Identify which cell holds the provided text, then report its [x, y] central coordinate. 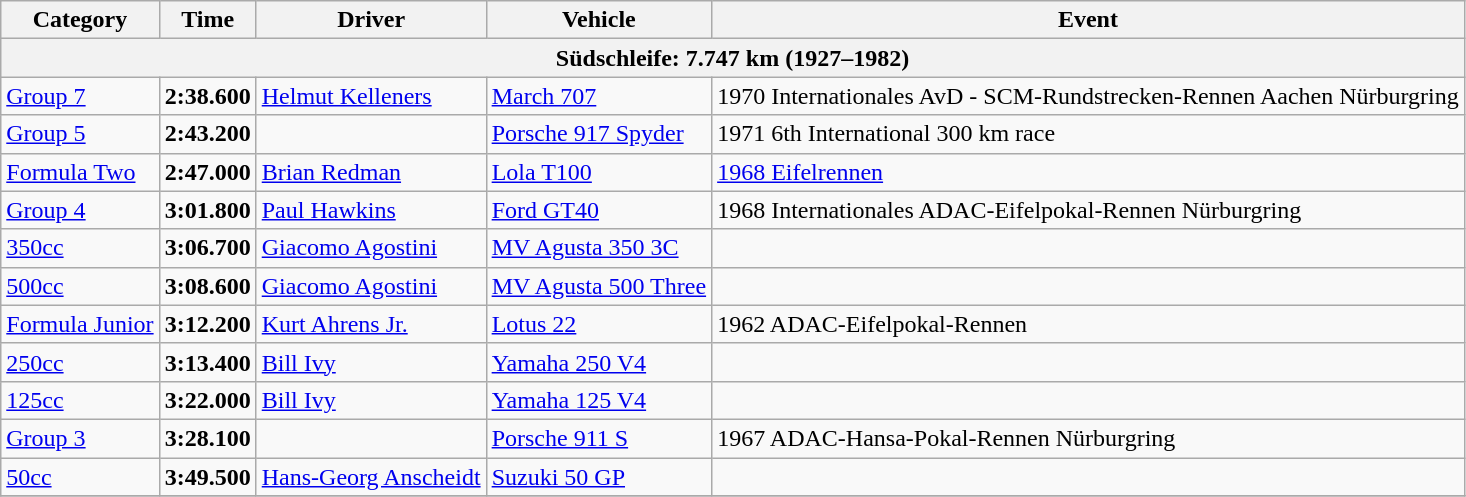
Porsche 917 Spyder [598, 134]
Brian Redman [371, 172]
Group 5 [80, 134]
Category [80, 20]
Lotus 22 [598, 324]
50cc [80, 477]
3:12.200 [208, 324]
Group 4 [80, 210]
Formula Two [80, 172]
Porsche 911 S [598, 438]
1971 6th International 300 km race [1088, 134]
1968 Internationales ADAC-Eifelpokal-Rennen Nürburgring [1088, 210]
3:08.600 [208, 286]
Südschleife: 7.747 km (1927–1982) [733, 58]
1970 Internationales AvD - SCM-Rundstrecken-Rennen Aachen Nürburgring [1088, 96]
Suzuki 50 GP [598, 477]
Vehicle [598, 20]
Time [208, 20]
500cc [80, 286]
March 707 [598, 96]
2:43.200 [208, 134]
Driver [371, 20]
350cc [80, 248]
3:22.000 [208, 400]
3:06.700 [208, 248]
Event [1088, 20]
1968 Eifelrennen [1088, 172]
3:01.800 [208, 210]
Helmut Kelleners [371, 96]
2:38.600 [208, 96]
3:49.500 [208, 477]
Ford GT40 [598, 210]
Lola T100 [598, 172]
Hans-Georg Anscheidt [371, 477]
Kurt Ahrens Jr. [371, 324]
Group 7 [80, 96]
MV Agusta 350 3C [598, 248]
3:13.400 [208, 362]
Group 3 [80, 438]
Yamaha 125 V4 [598, 400]
125cc [80, 400]
1962 ADAC-Eifelpokal-Rennen [1088, 324]
2:47.000 [208, 172]
Formula Junior [80, 324]
250cc [80, 362]
MV Agusta 500 Three [598, 286]
Yamaha 250 V4 [598, 362]
Paul Hawkins [371, 210]
1967 ADAC-Hansa-Pokal-Rennen Nürburgring [1088, 438]
3:28.100 [208, 438]
